Detect which cell encompasses the target text, then output its [x, y] center coordinate. 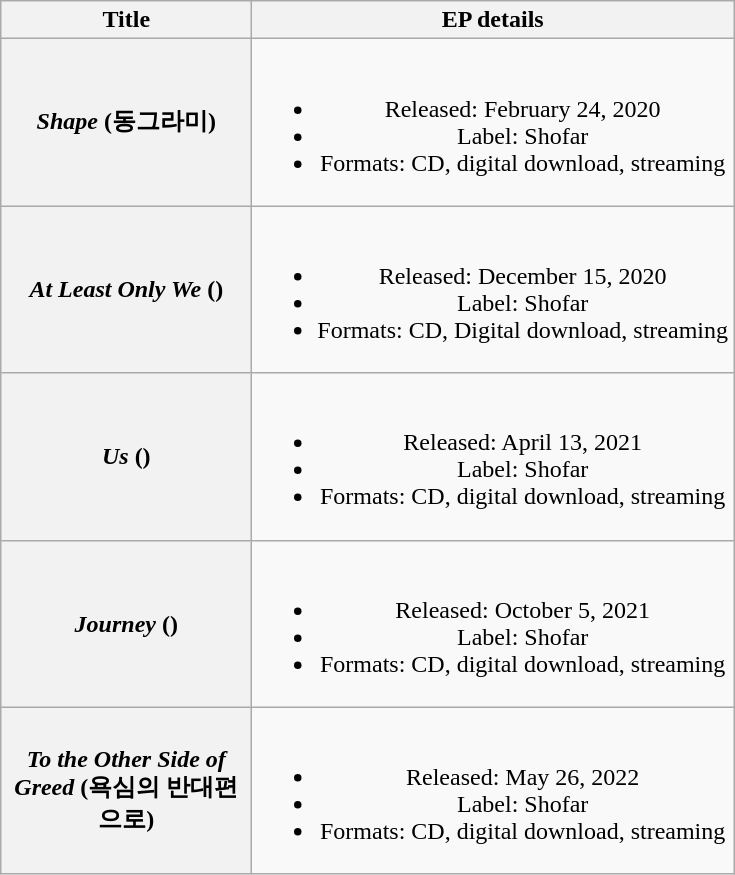
At Least Only We () [126, 290]
EP details [493, 20]
Released: May 26, 2022Label: ShofarFormats: CD, digital download, streaming [493, 790]
Released: April 13, 2021Label: ShofarFormats: CD, digital download, streaming [493, 456]
Shape (동그라미) [126, 122]
Released: December 15, 2020Label: ShofarFormats: CD, Digital download, streaming [493, 290]
Us () [126, 456]
Released: October 5, 2021Label: ShofarFormats: CD, digital download, streaming [493, 624]
To the Other Side of Greed (욕심의 반대편으로) [126, 790]
Title [126, 20]
Journey () [126, 624]
Released: February 24, 2020Label: ShofarFormats: CD, digital download, streaming [493, 122]
